Find where the given text appears and provide that cell's center as [x, y] coordinate. 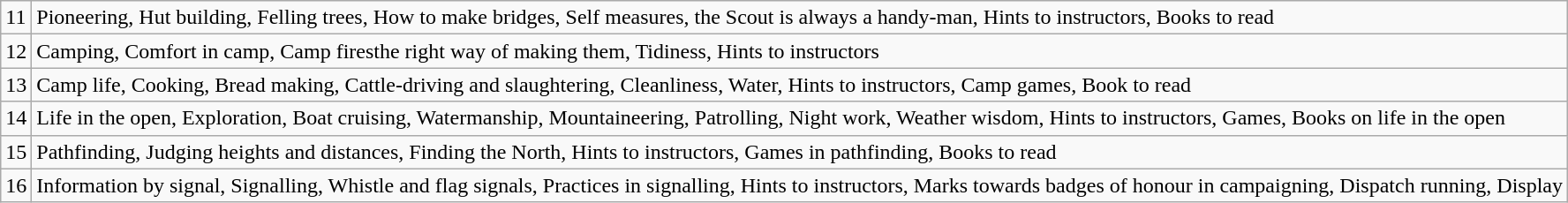
Pioneering, Hut building, Felling trees, How to make bridges, Self measures, the Scout is always a handy-man, Hints to instructors, Books to read [800, 18]
16 [16, 185]
11 [16, 18]
Pathfinding, Judging heights and distances, Finding the North, Hints to instructors, Games in pathfinding, Books to read [800, 152]
Camp life, Cooking, Bread making, Cattle-driving and slaughtering, Cleanliness, Water, Hints to instructors, Camp games, Book to read [800, 85]
12 [16, 51]
15 [16, 152]
14 [16, 118]
13 [16, 85]
Camping, Comfort in camp, Camp firesthe right way of making them, Tidiness, Hints to instructors [800, 51]
